Return the [X, Y] coordinate for the center point of the cell that contains the specified text.  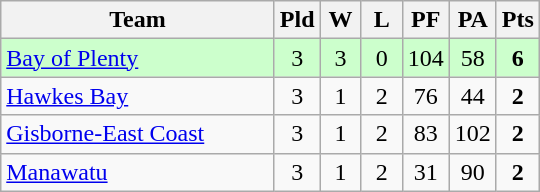
W [340, 20]
31 [426, 172]
6 [518, 58]
PF [426, 20]
Bay of Plenty [138, 58]
90 [472, 172]
104 [426, 58]
Manawatu [138, 172]
Hawkes Bay [138, 96]
L [382, 20]
83 [426, 134]
Pts [518, 20]
PA [472, 20]
102 [472, 134]
Gisborne-East Coast [138, 134]
76 [426, 96]
44 [472, 96]
0 [382, 58]
58 [472, 58]
Pld [297, 20]
Team [138, 20]
